Scan for the cell matching the given text and deliver its (x, y) coordinate at center. 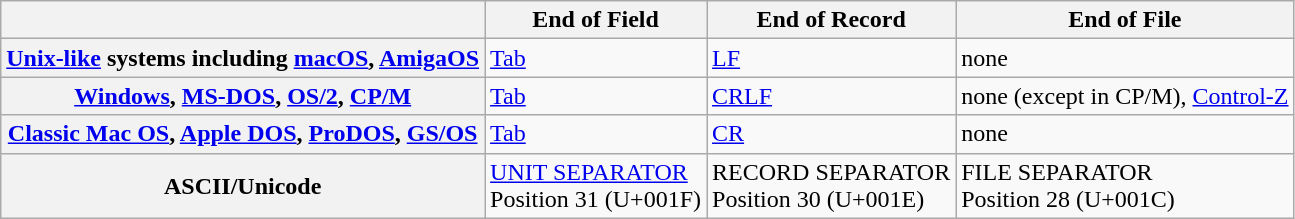
CRLF (832, 96)
ASCII/Unicode (243, 186)
Windows, MS-DOS, OS/2, CP/M (243, 96)
none (except in CP/M), Control-Z (1125, 96)
FILE SEPARATORPosition 28 (U+001C) (1125, 186)
End of File (1125, 20)
LF (832, 58)
End of Record (832, 20)
CR (832, 134)
End of Field (596, 20)
RECORD SEPARATORPosition 30 (U+001E) (832, 186)
Classic Mac OS, Apple DOS, ProDOS, GS/OS (243, 134)
Unix-like systems including macOS, AmigaOS (243, 58)
UNIT SEPARATORPosition 31 (U+001F) (596, 186)
